Detect which cell encompasses the target text, then output its (x, y) center coordinate. 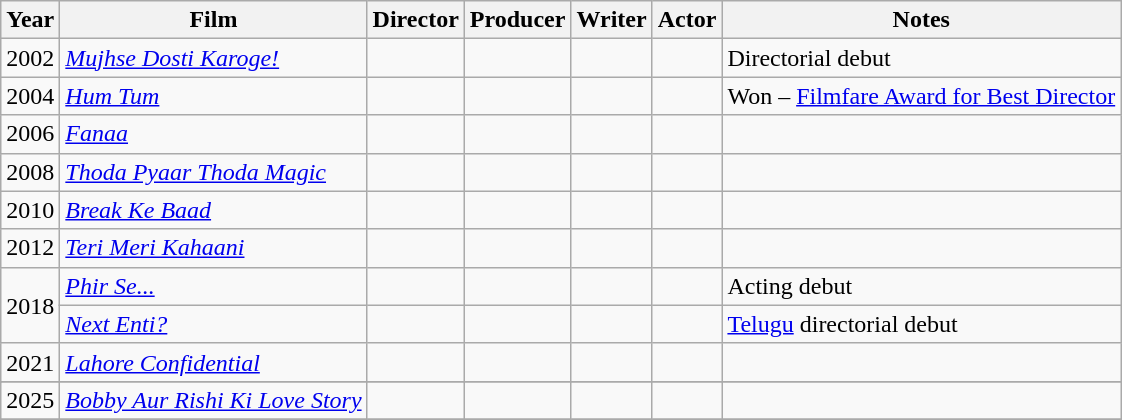
2012 (30, 248)
2008 (30, 172)
Telugu directorial debut (922, 324)
Film (214, 20)
Producer (518, 20)
2021 (30, 362)
Won – Filmfare Award for Best Director (922, 96)
Writer (612, 20)
2006 (30, 134)
Actor (687, 20)
Next Enti? (214, 324)
Mujhse Dosti Karoge! (214, 58)
Director (416, 20)
Lahore Confidential (214, 362)
Break Ke Baad (214, 210)
Phir Se... (214, 286)
2025 (30, 400)
Fanaa (214, 134)
Bobby Aur Rishi Ki Love Story (214, 400)
Directorial debut (922, 58)
Acting debut (922, 286)
Teri Meri Kahaani (214, 248)
Hum Tum (214, 96)
2004 (30, 96)
Notes (922, 20)
2002 (30, 58)
2018 (30, 305)
Year (30, 20)
Thoda Pyaar Thoda Magic (214, 172)
2010 (30, 210)
